Provide the [x, y] coordinate of the cell's center where the given text is located.  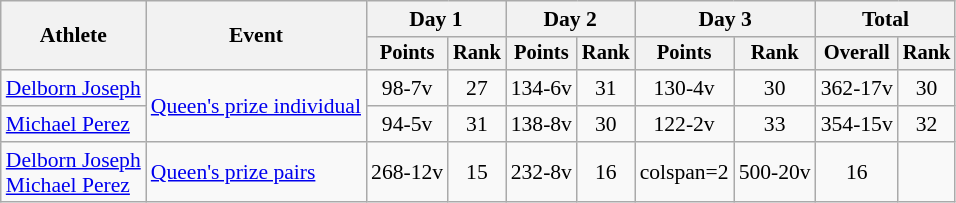
98-7v [407, 88]
354-15v [857, 124]
134-6v [542, 88]
Day 1 [436, 19]
Queen's prize individual [256, 106]
362-17v [857, 88]
130-4v [684, 88]
Overall [857, 54]
Delborn JosephMichael Perez [74, 172]
Event [256, 36]
Michael Perez [74, 124]
Athlete [74, 36]
colspan=2 [684, 172]
Delborn Joseph [74, 88]
Day 3 [726, 19]
122-2v [684, 124]
138-8v [542, 124]
94-5v [407, 124]
232-8v [542, 172]
Day 2 [570, 19]
268-12v [407, 172]
Queen's prize pairs [256, 172]
15 [477, 172]
32 [927, 124]
27 [477, 88]
33 [775, 124]
Total [886, 19]
500-20v [775, 172]
